Scan for the cell matching the given text and deliver its [x, y] coordinate at center. 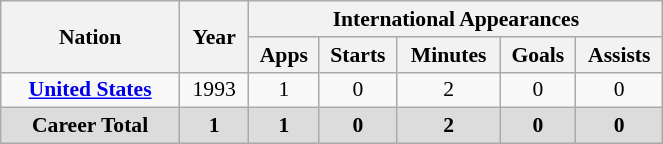
Goals [538, 55]
Assists [620, 55]
Year [214, 36]
United States [90, 90]
Apps [284, 55]
Minutes [448, 55]
1993 [214, 90]
International Appearances [456, 19]
Career Total [90, 126]
Nation [90, 36]
Starts [358, 55]
